Provide the (x, y) coordinate of the cell's center where the given text is located.  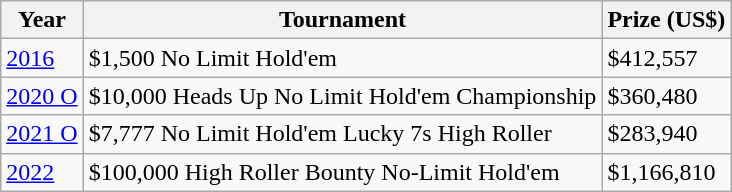
$1,500 No Limit Hold'em (342, 58)
$7,777 No Limit Hold'em Lucky 7s High Roller (342, 134)
Tournament (342, 20)
2022 (42, 172)
$10,000 Heads Up No Limit Hold'em Championship (342, 96)
2016 (42, 58)
$283,940 (666, 134)
$412,557 (666, 58)
Prize (US$) (666, 20)
$360,480 (666, 96)
$100,000 High Roller Bounty No-Limit Hold'em (342, 172)
2021 O (42, 134)
Year (42, 20)
2020 O (42, 96)
$1,166,810 (666, 172)
